Extract the [x, y] coordinate from the center of the cell holding the provided text.  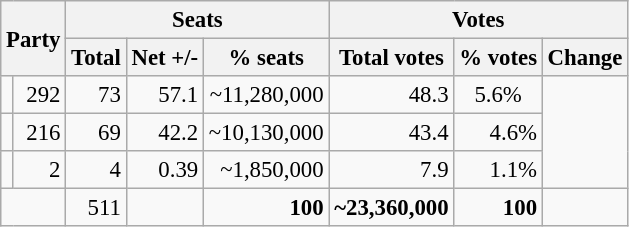
Total votes [392, 58]
42.2 [164, 133]
511 [96, 208]
69 [96, 133]
292 [40, 95]
Party [34, 38]
Total [96, 58]
~11,280,000 [266, 95]
% seats [266, 58]
4.6% [498, 133]
Seats [198, 20]
0.39 [164, 170]
1.1% [498, 170]
2 [40, 170]
43.4 [392, 133]
216 [40, 133]
~1,850,000 [266, 170]
Net +/- [164, 58]
~10,130,000 [266, 133]
5.6% [498, 95]
Votes [478, 20]
Change [584, 58]
% votes [498, 58]
7.9 [392, 170]
4 [96, 170]
~23,360,000 [392, 208]
57.1 [164, 95]
73 [96, 95]
48.3 [392, 95]
